Identify which cell holds the provided text, then report its (x, y) central coordinate. 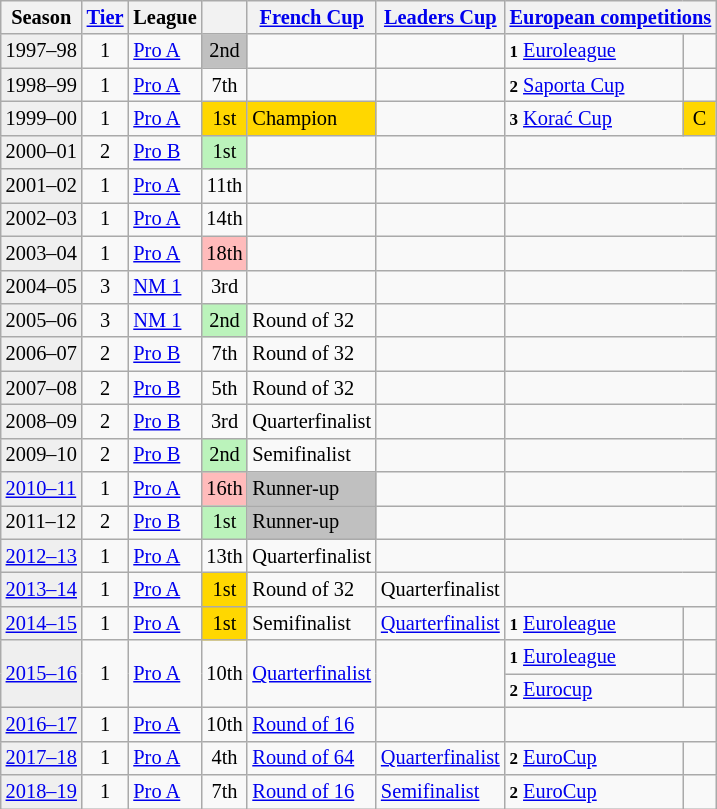
2014–15 (42, 623)
Season (42, 17)
5th (225, 388)
Champion (312, 118)
16th (225, 489)
2000–01 (42, 152)
2007–08 (42, 388)
3 Korać Cup (594, 118)
2012–13 (42, 556)
18th (225, 253)
2008–09 (42, 421)
2004–05 (42, 287)
4th (225, 758)
11th (225, 186)
2 Saporta Cup (594, 85)
1999–00 (42, 118)
Tier (106, 17)
2005–06 (42, 320)
2001–02 (42, 186)
C (700, 118)
1998–99 (42, 85)
2010–11 (42, 489)
Round of 64 (312, 758)
2016–17 (42, 724)
2002–03 (42, 219)
2009–10 (42, 455)
1997–98 (42, 51)
2011–12 (42, 522)
Leaders Cup (440, 17)
2003–04 (42, 253)
League (164, 17)
13th (225, 556)
2006–07 (42, 354)
2018–19 (42, 791)
European competitions (611, 17)
2017–18 (42, 758)
2 Eurocup (594, 690)
14th (225, 219)
2015–16 (42, 674)
French Cup (312, 17)
2013–14 (42, 589)
